Identify which cell holds the provided text, then report its [X, Y] central coordinate. 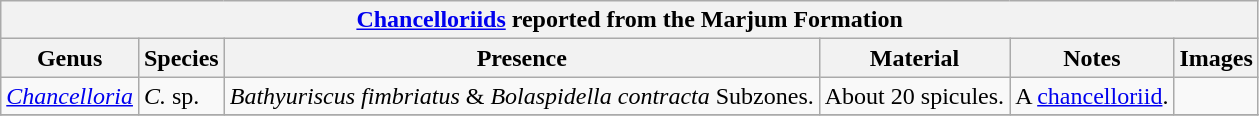
Species [181, 58]
Presence [522, 58]
Notes [1092, 58]
Genus [70, 58]
Images [1216, 58]
About 20 spicules. [914, 96]
Bathyuriscus fimbriatus & Bolaspidella contracta Subzones. [522, 96]
Chancelloriids reported from the Marjum Formation [630, 20]
C. sp. [181, 96]
Chancelloria [70, 96]
Material [914, 58]
A chancelloriid. [1092, 96]
